Extract the [X, Y] coordinate from the center of the cell holding the provided text.  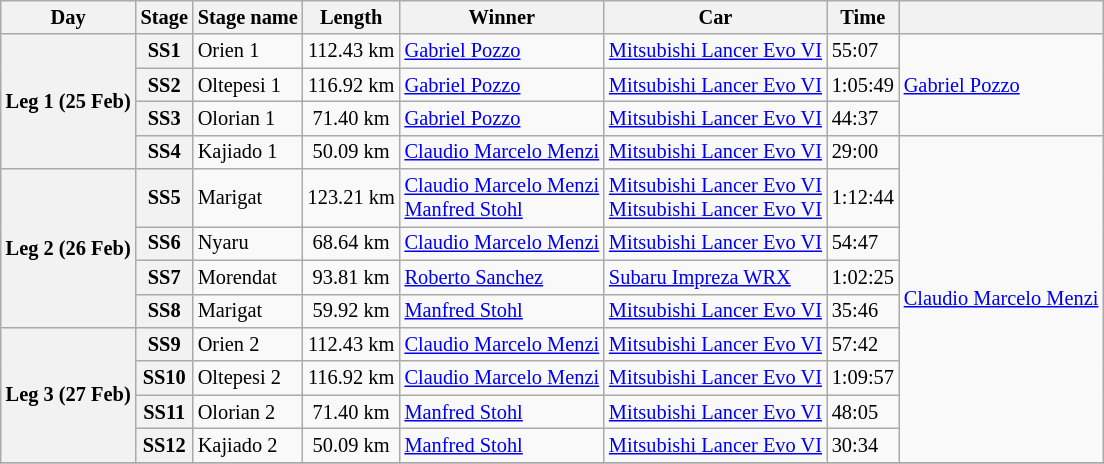
93.81 km [352, 277]
Car [716, 17]
1:05:49 [863, 85]
Oltepesi 2 [248, 378]
Day [68, 17]
Stage name [248, 17]
Subaru Impreza WRX [716, 277]
Time [863, 17]
Kajiado 1 [248, 152]
Claudio Marcelo Menzi Manfred Stohl [502, 198]
54:47 [863, 243]
SS4 [164, 152]
35:46 [863, 311]
Olorian 1 [248, 118]
55:07 [863, 51]
Olorian 2 [248, 412]
Kajiado 2 [248, 445]
68.64 km [352, 243]
Roberto Sanchez [502, 277]
Leg 2 (26 Feb) [68, 248]
29:00 [863, 152]
SS1 [164, 51]
57:42 [863, 344]
1:02:25 [863, 277]
48:05 [863, 412]
44:37 [863, 118]
SS10 [164, 378]
SS7 [164, 277]
Leg 1 (25 Feb) [68, 102]
SS3 [164, 118]
1:12:44 [863, 198]
Orien 1 [248, 51]
Length [352, 17]
30:34 [863, 445]
Morendat [248, 277]
Leg 3 (27 Feb) [68, 394]
SS8 [164, 311]
SS11 [164, 412]
59.92 km [352, 311]
Nyaru [248, 243]
123.21 km [352, 198]
SS6 [164, 243]
Stage [164, 17]
Winner [502, 17]
SS12 [164, 445]
Oltepesi 1 [248, 85]
Mitsubishi Lancer Evo VIMitsubishi Lancer Evo VI [716, 198]
SS9 [164, 344]
1:09:57 [863, 378]
SS5 [164, 198]
Orien 2 [248, 344]
SS2 [164, 85]
